Determine the (x, y) coordinate at the center of the cell enclosing the given text.  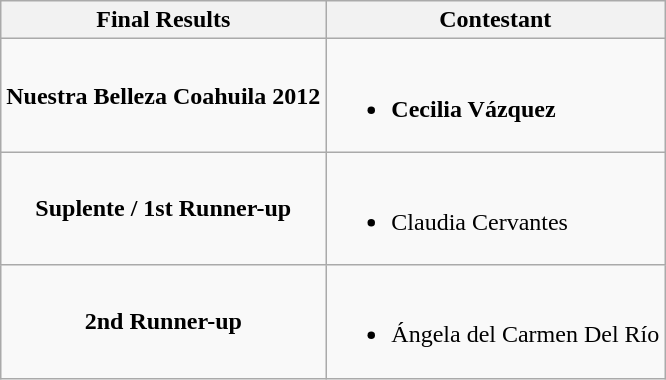
Contestant (496, 20)
Final Results (164, 20)
Suplente / 1st Runner-up (164, 208)
Claudia Cervantes (496, 208)
Ángela del Carmen Del Río (496, 322)
Cecilia Vázquez (496, 96)
Nuestra Belleza Coahuila 2012 (164, 96)
2nd Runner-up (164, 322)
